Search for the cell housing the specified text and yield its [X, Y] center coordinate. 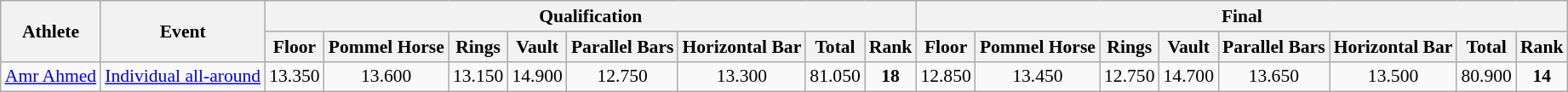
14.700 [1188, 77]
13.650 [1273, 77]
81.050 [834, 77]
14.900 [536, 77]
12.850 [945, 77]
13.150 [478, 77]
13.350 [295, 77]
Final [1241, 16]
Athlete [51, 31]
Event [182, 31]
13.300 [741, 77]
13.450 [1038, 77]
13.600 [386, 77]
14 [1542, 77]
Qualification [591, 16]
Individual all-around [182, 77]
80.900 [1486, 77]
Amr Ahmed [51, 77]
18 [890, 77]
13.500 [1393, 77]
